Output the [X, Y] coordinate of the center of the cell containing the given text.  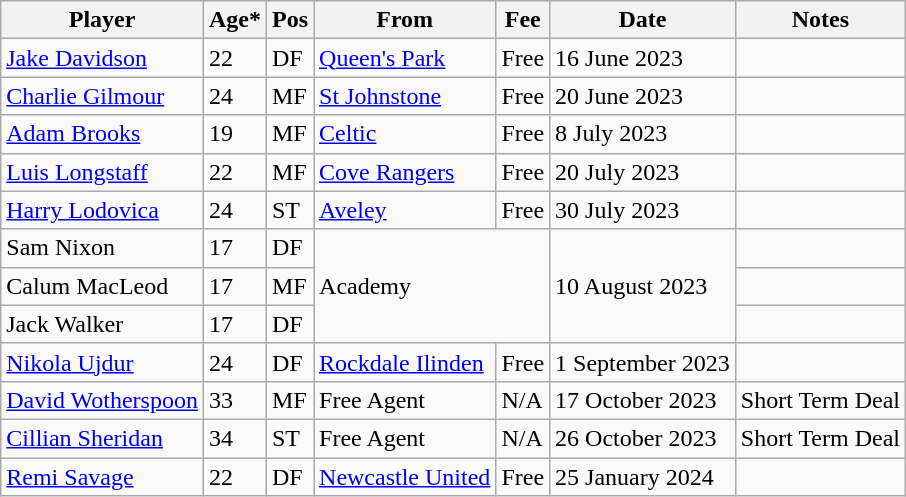
16 June 2023 [643, 58]
26 October 2023 [643, 438]
Celtic [405, 134]
Harry Lodovica [102, 210]
Cove Rangers [405, 172]
Cillian Sheridan [102, 438]
Age* [234, 20]
St Johnstone [405, 96]
Notes [820, 20]
20 June 2023 [643, 96]
17 October 2023 [643, 400]
30 July 2023 [643, 210]
34 [234, 438]
Date [643, 20]
Jake Davidson [102, 58]
Adam Brooks [102, 134]
Calum MacLeod [102, 286]
Luis Longstaff [102, 172]
Nikola Ujdur [102, 362]
Rockdale Ilinden [405, 362]
25 January 2024 [643, 477]
Newcastle United [405, 477]
Jack Walker [102, 324]
Player [102, 20]
10 August 2023 [643, 286]
33 [234, 400]
Remi Savage [102, 477]
1 September 2023 [643, 362]
Aveley [405, 210]
Charlie Gilmour [102, 96]
From [405, 20]
20 July 2023 [643, 172]
19 [234, 134]
Fee [523, 20]
Queen's Park [405, 58]
Sam Nixon [102, 248]
Academy [432, 286]
8 July 2023 [643, 134]
David Wotherspoon [102, 400]
Pos [290, 20]
